Find where the given text appears and provide that cell's center as (x, y) coordinate. 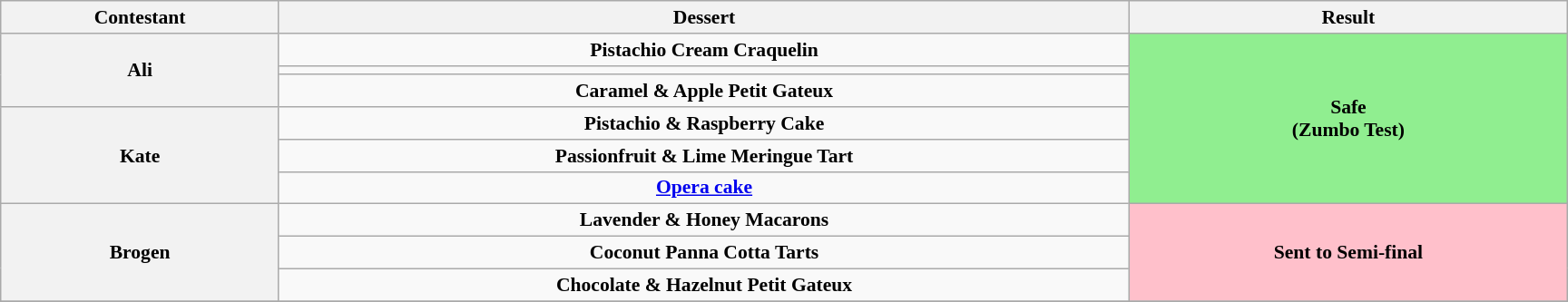
Brogen (140, 252)
Result (1348, 17)
Passionfruit & Lime Meringue Tart (704, 156)
Kate (140, 156)
Ali (140, 71)
Caramel & Apple Petit Gateux (704, 92)
Pistachio Cream Craquelin (704, 50)
Safe(Zumbo Test) (1348, 119)
Coconut Panna Cotta Tarts (704, 253)
Dessert (704, 17)
Lavender & Honey Macarons (704, 220)
Chocolate & Hazelnut Petit Gateux (704, 285)
Opera cake (704, 188)
Contestant (140, 17)
Pistachio & Raspberry Cake (704, 123)
Sent to Semi-final (1348, 252)
